Scan for the cell matching the given text and deliver its [X, Y] coordinate at center. 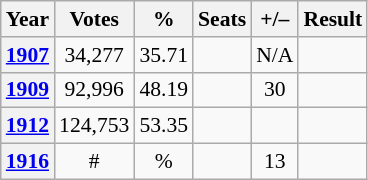
53.35 [164, 126]
1916 [28, 162]
1912 [28, 126]
1907 [28, 55]
30 [274, 90]
Result [332, 19]
1909 [28, 90]
48.19 [164, 90]
# [94, 162]
34,277 [94, 55]
Seats [222, 19]
Votes [94, 19]
35.71 [164, 55]
+/– [274, 19]
N/A [274, 55]
92,996 [94, 90]
13 [274, 162]
Year [28, 19]
124,753 [94, 126]
